Identify which cell holds the provided text, then report its (x, y) central coordinate. 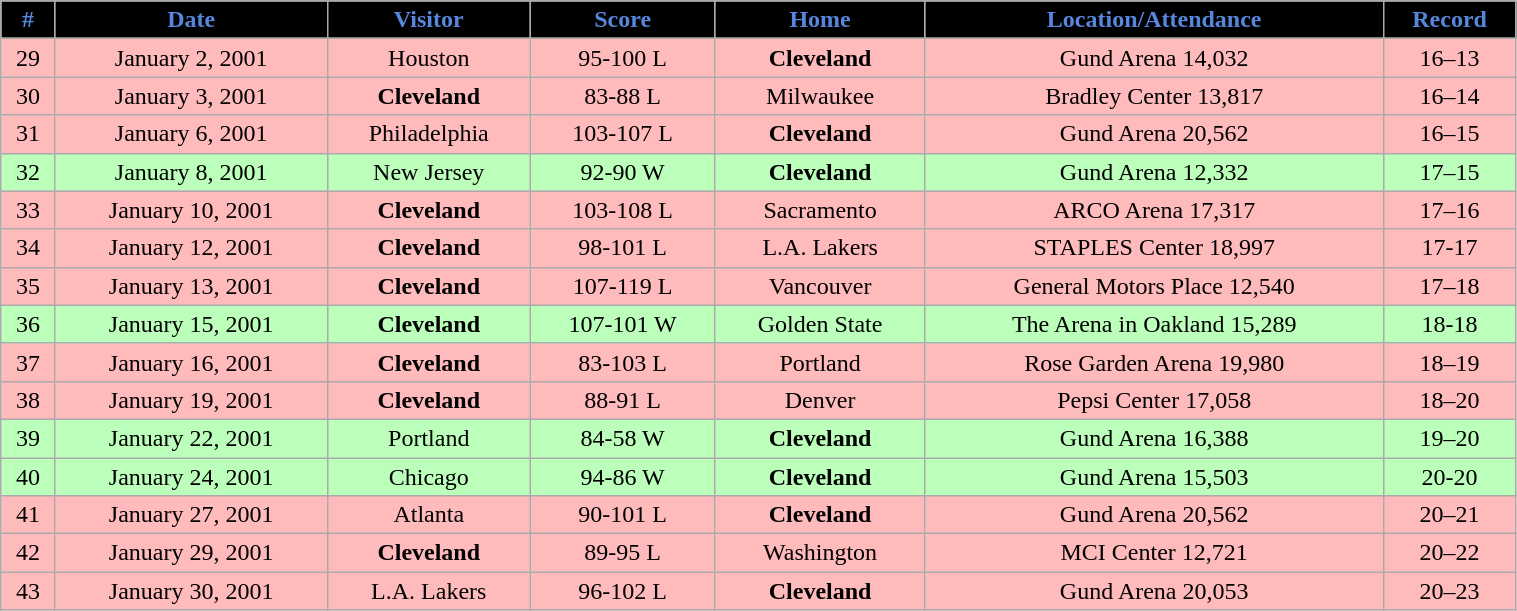
MCI Center 12,721 (1154, 553)
Milwaukee (820, 96)
STAPLES Center 18,997 (1154, 248)
January 6, 2001 (191, 134)
41 (28, 515)
16–15 (1450, 134)
31 (28, 134)
Atlanta (428, 515)
Rose Garden Arena 19,980 (1154, 362)
17-17 (1450, 248)
83-88 L (622, 96)
35 (28, 286)
Vancouver (820, 286)
17–15 (1450, 172)
18-18 (1450, 324)
16–14 (1450, 96)
103-107 L (622, 134)
Philadelphia (428, 134)
Washington (820, 553)
19–20 (1450, 438)
33 (28, 210)
ARCO Arena 17,317 (1154, 210)
34 (28, 248)
Date (191, 20)
Pepsi Center 17,058 (1154, 400)
Gund Arena 12,332 (1154, 172)
January 16, 2001 (191, 362)
January 3, 2001 (191, 96)
Location/Attendance (1154, 20)
January 15, 2001 (191, 324)
38 (28, 400)
New Jersey (428, 172)
43 (28, 591)
The Arena in Oakland 15,289 (1154, 324)
20-20 (1450, 477)
January 24, 2001 (191, 477)
17–18 (1450, 286)
January 22, 2001 (191, 438)
32 (28, 172)
Visitor (428, 20)
16–13 (1450, 58)
Gund Arena 15,503 (1154, 477)
Chicago (428, 477)
30 (28, 96)
January 12, 2001 (191, 248)
98-101 L (622, 248)
Score (622, 20)
42 (28, 553)
18–20 (1450, 400)
Gund Arena 14,032 (1154, 58)
# (28, 20)
94-86 W (622, 477)
January 19, 2001 (191, 400)
Record (1450, 20)
Golden State (820, 324)
January 10, 2001 (191, 210)
84-58 W (622, 438)
January 13, 2001 (191, 286)
January 29, 2001 (191, 553)
90-101 L (622, 515)
107-101 W (622, 324)
89-95 L (622, 553)
103-108 L (622, 210)
Gund Arena 16,388 (1154, 438)
January 27, 2001 (191, 515)
Home (820, 20)
40 (28, 477)
18–19 (1450, 362)
20–23 (1450, 591)
Sacramento (820, 210)
37 (28, 362)
20–22 (1450, 553)
Houston (428, 58)
83-103 L (622, 362)
88-91 L (622, 400)
Gund Arena 20,053 (1154, 591)
39 (28, 438)
Bradley Center 13,817 (1154, 96)
95-100 L (622, 58)
General Motors Place 12,540 (1154, 286)
January 30, 2001 (191, 591)
29 (28, 58)
20–21 (1450, 515)
92-90 W (622, 172)
107-119 L (622, 286)
January 2, 2001 (191, 58)
January 8, 2001 (191, 172)
Denver (820, 400)
17–16 (1450, 210)
96-102 L (622, 591)
36 (28, 324)
